Locate the cell with the specified text and output its (x, y) center coordinate. 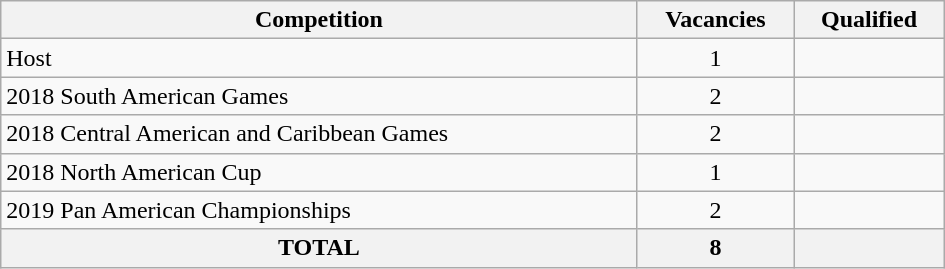
2018 North American Cup (319, 172)
Competition (319, 20)
TOTAL (319, 248)
Vacancies (716, 20)
Qualified (869, 20)
2018 South American Games (319, 96)
2018 Central American and Caribbean Games (319, 134)
2019 Pan American Championships (319, 210)
Host (319, 58)
8 (716, 248)
